Extract the (x, y) coordinate from the center of the cell holding the provided text.  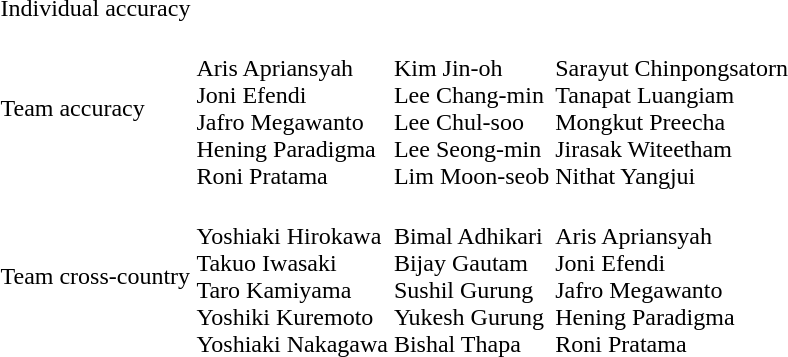
Aris ApriansyahJoni EfendiJafro MegawantoHening ParadigmaRoni Pratama (292, 108)
Kim Jin-ohLee Chang-minLee Chul-sooLee Seong-minLim Moon-seob (471, 108)
